Pinpoint the cell where the given text exists, returning its (x, y) midpoint coordinate. 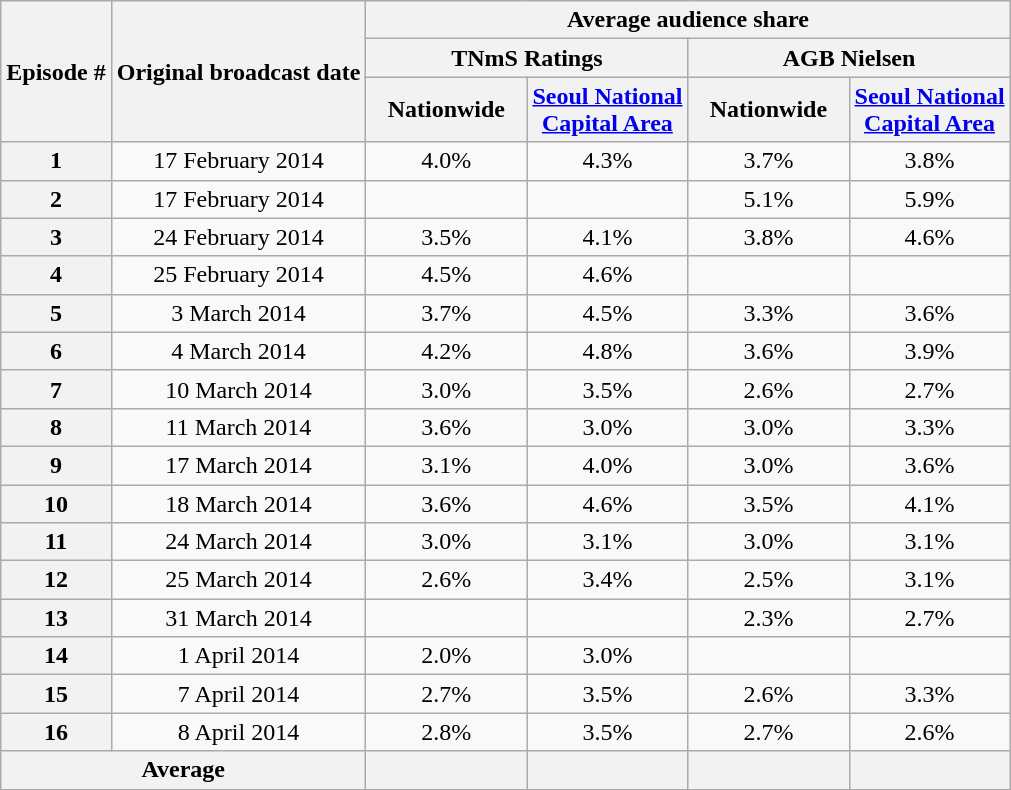
TNmS Ratings (527, 58)
1 (56, 161)
2.8% (446, 732)
2 (56, 199)
AGB Nielsen (849, 58)
2.5% (768, 580)
4.8% (608, 351)
3.4% (608, 580)
7 (56, 389)
12 (56, 580)
10 March 2014 (238, 389)
4.2% (446, 351)
Average (184, 770)
8 April 2014 (238, 732)
Average audience share (688, 20)
5.1% (768, 199)
9 (56, 465)
17 March 2014 (238, 465)
4.3% (608, 161)
6 (56, 351)
15 (56, 694)
5 (56, 313)
24 February 2014 (238, 237)
11 March 2014 (238, 427)
18 March 2014 (238, 503)
1 April 2014 (238, 656)
13 (56, 618)
31 March 2014 (238, 618)
4 March 2014 (238, 351)
8 (56, 427)
5.9% (930, 199)
2.3% (768, 618)
24 March 2014 (238, 542)
2.0% (446, 656)
3 March 2014 (238, 313)
Episode # (56, 72)
14 (56, 656)
25 March 2014 (238, 580)
3 (56, 237)
3.9% (930, 351)
10 (56, 503)
7 April 2014 (238, 694)
25 February 2014 (238, 275)
11 (56, 542)
4 (56, 275)
Original broadcast date (238, 72)
16 (56, 732)
